Return (X, Y) of the center of cell containing provided text 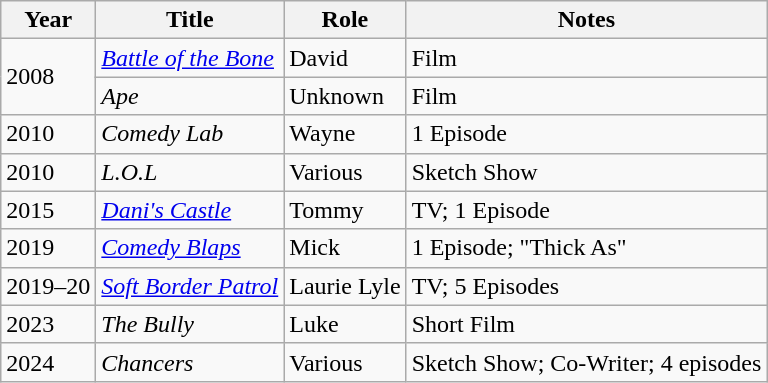
2023 (48, 324)
Tommy (345, 210)
Dani's Castle (190, 210)
2019–20 (48, 286)
TV; 5 Episodes (586, 286)
2015 (48, 210)
Role (345, 20)
Comedy Blaps (190, 248)
Sketch Show; Co-Writer; 4 episodes (586, 362)
2024 (48, 362)
Wayne (345, 134)
L.O.L (190, 172)
Unknown (345, 96)
Notes (586, 20)
Soft Border Patrol (190, 286)
2019 (48, 248)
Short Film (586, 324)
Laurie Lyle (345, 286)
David (345, 58)
Sketch Show (586, 172)
Ape (190, 96)
Luke (345, 324)
1 Episode (586, 134)
Year (48, 20)
The Bully (190, 324)
1 Episode; "Thick As" (586, 248)
Mick (345, 248)
Comedy Lab (190, 134)
2008 (48, 77)
Battle of the Bone (190, 58)
TV; 1 Episode (586, 210)
Chancers (190, 362)
Title (190, 20)
